Extract the [x, y] coordinate from the center of the cell holding the provided text.  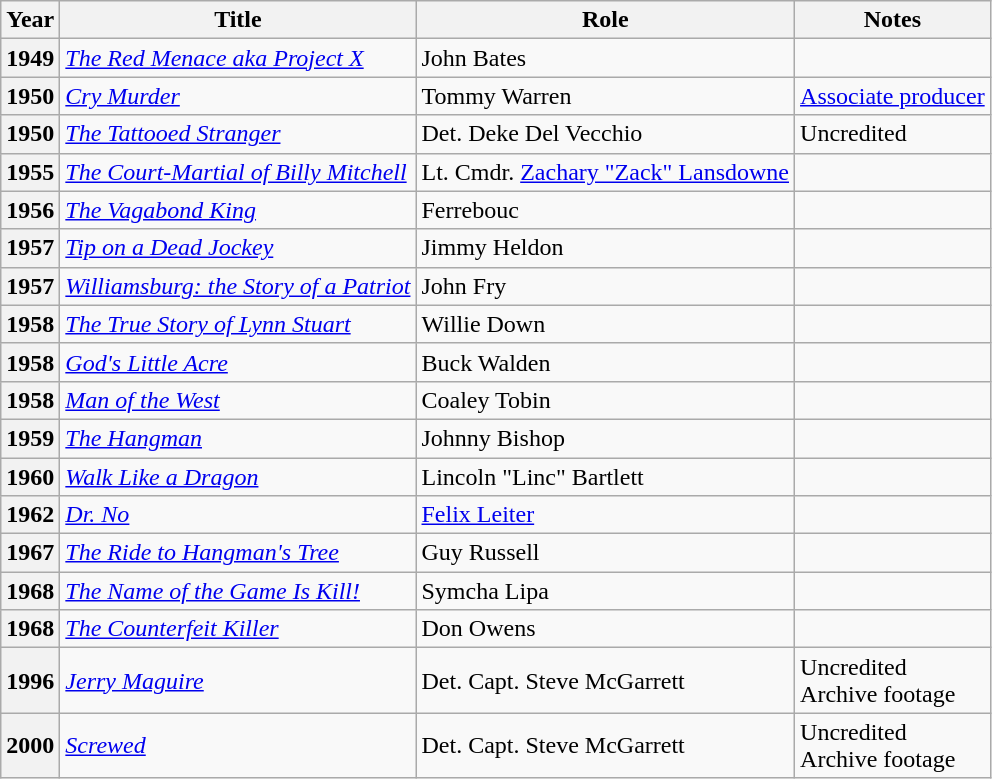
1967 [30, 553]
The Ride to Hangman's Tree [238, 553]
God's Little Acre [238, 362]
Lt. Cmdr. Zachary "Zack" Lansdowne [606, 172]
Jerry Maguire [238, 680]
1956 [30, 210]
1955 [30, 172]
John Bates [606, 58]
Tommy Warren [606, 96]
Cry Murder [238, 96]
The True Story of Lynn Stuart [238, 324]
The Red Menace aka Project X [238, 58]
Coaley Tobin [606, 400]
Jimmy Heldon [606, 248]
1949 [30, 58]
Associate producer [893, 96]
Symcha Lipa [606, 591]
The Name of the Game Is Kill! [238, 591]
1962 [30, 515]
Screwed [238, 746]
Tip on a Dead Jockey [238, 248]
Felix Leiter [606, 515]
Ferrebouc [606, 210]
Man of the West [238, 400]
The Counterfeit Killer [238, 629]
2000 [30, 746]
Don Owens [606, 629]
Lincoln "Linc" Bartlett [606, 477]
Uncredited [893, 134]
The Hangman [238, 438]
Role [606, 20]
Det. Deke Del Vecchio [606, 134]
Year [30, 20]
Johnny Bishop [606, 438]
Buck Walden [606, 362]
Williamsburg: the Story of a Patriot [238, 286]
1960 [30, 477]
Guy Russell [606, 553]
Notes [893, 20]
Dr. No [238, 515]
Willie Down [606, 324]
Walk Like a Dragon [238, 477]
1996 [30, 680]
John Fry [606, 286]
The Vagabond King [238, 210]
1959 [30, 438]
Title [238, 20]
The Tattooed Stranger [238, 134]
The Court-Martial of Billy Mitchell [238, 172]
